Return [X, Y] of the center of cell containing provided text 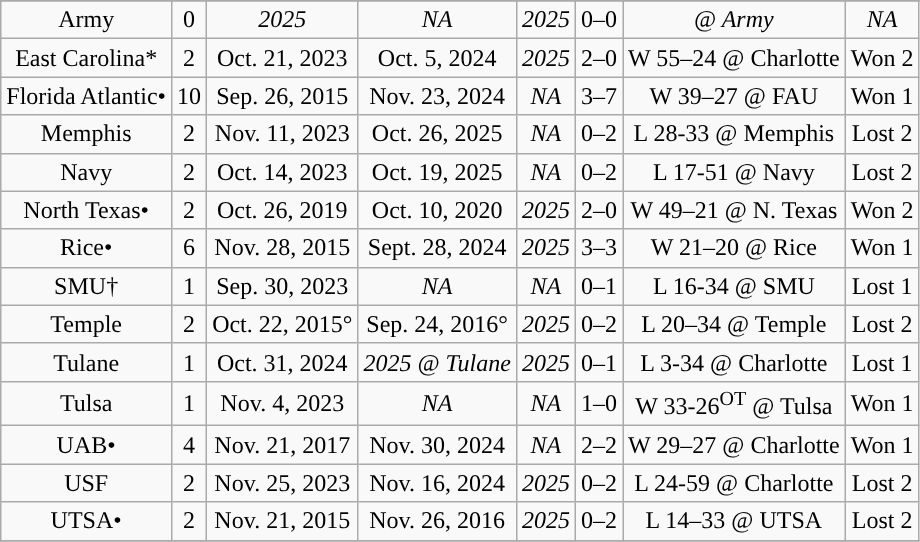
L 28-33 @ Memphis [734, 134]
10 [190, 96]
Nov. 4, 2023 [282, 404]
Florida Atlantic• [86, 96]
Oct. 14, 2023 [282, 172]
Oct. 26, 2025 [437, 134]
L 17-51 @ Navy [734, 172]
Nov. 21, 2015 [282, 521]
Nov. 28, 2015 [282, 248]
W 33-26OT @ Tulsa [734, 404]
Memphis [86, 134]
Navy [86, 172]
Nov. 16, 2024 [437, 483]
4 [190, 445]
UAB• [86, 445]
2025 @ Tulane [437, 362]
L 20–34 @ Temple [734, 324]
Oct. 26, 2019 [282, 210]
L 16-34 @ SMU [734, 286]
0 [190, 20]
1–0 [598, 404]
W 39–27 @ FAU [734, 96]
Sept. 28, 2024 [437, 248]
Army [86, 20]
W 21–20 @ Rice [734, 248]
Nov. 21, 2017 [282, 445]
East Carolina* [86, 58]
Nov. 30, 2024 [437, 445]
L 24-59 @ Charlotte [734, 483]
3–3 [598, 248]
Nov. 11, 2023 [282, 134]
Rice• [86, 248]
Sep. 24, 2016° [437, 324]
Oct. 5, 2024 [437, 58]
Tulane [86, 362]
UTSA• [86, 521]
0–0 [598, 20]
W 29–27 @ Charlotte [734, 445]
Sep. 26, 2015 [282, 96]
Tulsa [86, 404]
Oct. 31, 2024 [282, 362]
L 14–33 @ UTSA [734, 521]
@ Army [734, 20]
SMU† [86, 286]
2–2 [598, 445]
Nov. 25, 2023 [282, 483]
Temple [86, 324]
Oct. 22, 2015° [282, 324]
Nov. 26, 2016 [437, 521]
Oct. 19, 2025 [437, 172]
Nov. 23, 2024 [437, 96]
W 55–24 @ Charlotte [734, 58]
6 [190, 248]
L 3-34 @ Charlotte [734, 362]
Sep. 30, 2023 [282, 286]
USF [86, 483]
W 49–21 @ N. Texas [734, 210]
3–7 [598, 96]
Oct. 21, 2023 [282, 58]
North Texas• [86, 210]
Oct. 10, 2020 [437, 210]
